Detect which cell encompasses the target text, then output its [X, Y] center coordinate. 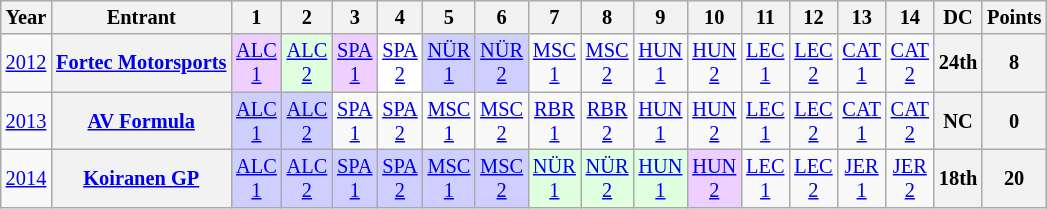
6 [502, 17]
DC [958, 17]
11 [765, 17]
JER2 [910, 178]
4 [400, 17]
Koiranen GP [141, 178]
2014 [26, 178]
JER1 [862, 178]
RBR2 [608, 121]
0 [1014, 121]
13 [862, 17]
18th [958, 178]
1 [256, 17]
2 [307, 17]
Points [1014, 17]
10 [714, 17]
RBR1 [554, 121]
Fortec Motorsports [141, 63]
20 [1014, 178]
2012 [26, 63]
9 [660, 17]
Entrant [141, 17]
24th [958, 63]
5 [450, 17]
12 [813, 17]
2013 [26, 121]
NC [958, 121]
14 [910, 17]
7 [554, 17]
AV Formula [141, 121]
Year [26, 17]
3 [354, 17]
